Pinpoint the cell where the given text exists, returning its [x, y] midpoint coordinate. 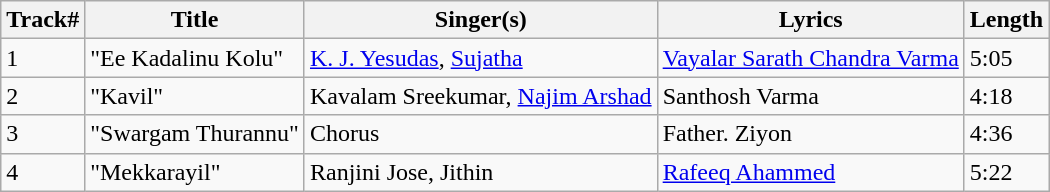
4:18 [1006, 96]
Rafeeq Ahammed [810, 172]
5:05 [1006, 58]
K. J. Yesudas, Sujatha [480, 58]
Santhosh Varma [810, 96]
Ranjini Jose, Jithin [480, 172]
"Ee Kadalinu Kolu" [195, 58]
3 [43, 134]
2 [43, 96]
Length [1006, 20]
5:22 [1006, 172]
"Mekkarayil" [195, 172]
4 [43, 172]
Singer(s) [480, 20]
1 [43, 58]
"Swargam Thurannu" [195, 134]
Lyrics [810, 20]
4:36 [1006, 134]
"Kavil" [195, 96]
Vayalar Sarath Chandra Varma [810, 58]
Chorus [480, 134]
Father. Ziyon [810, 134]
Track# [43, 20]
Kavalam Sreekumar, Najim Arshad [480, 96]
Title [195, 20]
